Provide the (x, y) coordinate of the cell's center where the given text is located.  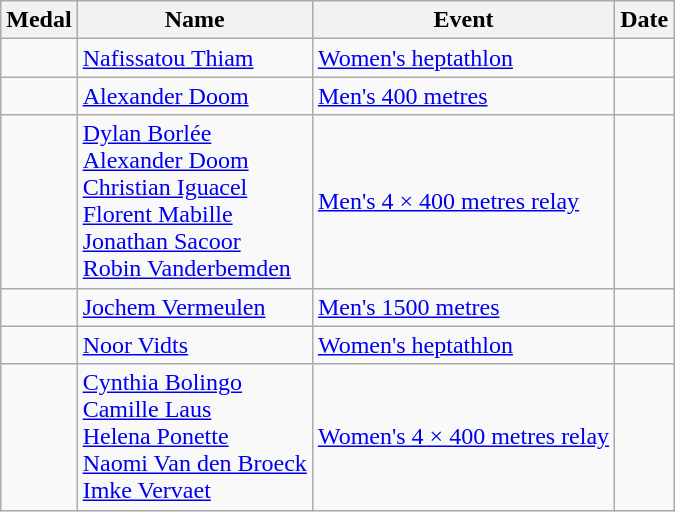
Date (644, 20)
Women's 4 × 400 metres relay (463, 437)
Noor Vidts (194, 345)
Dylan BorléeAlexander DoomChristian IguacelFlorent MabilleJonathan SacoorRobin Vanderbemden (194, 202)
Cynthia BolingoCamille LausHelena PonetteNaomi Van den BroeckImke Vervaet (194, 437)
Men's 1500 metres (463, 307)
Men's 400 metres (463, 96)
Event (463, 20)
Jochem Vermeulen (194, 307)
Medal (39, 20)
Men's 4 × 400 metres relay (463, 202)
Nafissatou Thiam (194, 58)
Name (194, 20)
Alexander Doom (194, 96)
